Locate the cell with the specified text and output its [x, y] center coordinate. 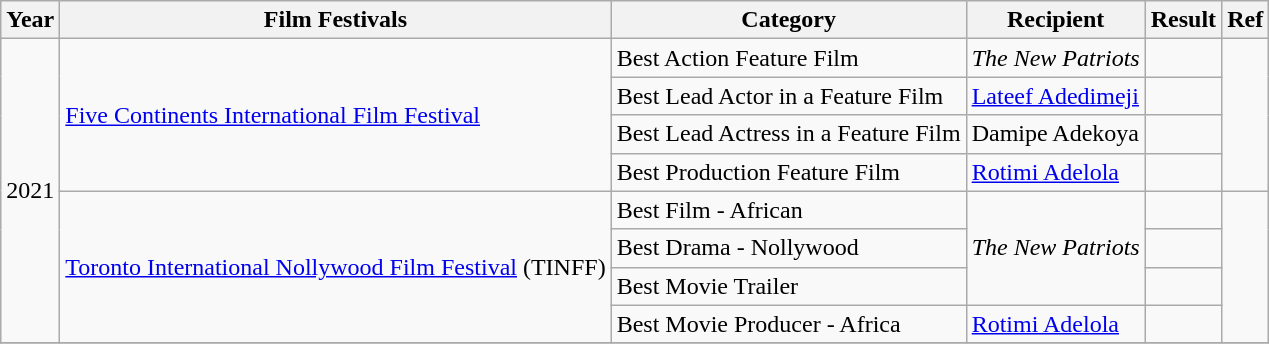
2021 [30, 191]
Year [30, 20]
Result [1183, 20]
Best Drama - Nollywood [788, 248]
Toronto International Nollywood Film Festival (TINFF) [336, 267]
Best Production Feature Film [788, 172]
Damipe Adekoya [1056, 134]
Recipient [1056, 20]
Ref [1246, 20]
Best Action Feature Film [788, 58]
Best Lead Actor in a Feature Film [788, 96]
Category [788, 20]
Best Movie Trailer [788, 286]
Best Film - African [788, 210]
Lateef Adedimeji [1056, 96]
Film Festivals [336, 20]
Five Continents International Film Festival [336, 115]
Best Lead Actress in a Feature Film [788, 134]
Best Movie Producer - Africa [788, 324]
